Determine the [x, y] coordinate at the center of the cell enclosing the given text.  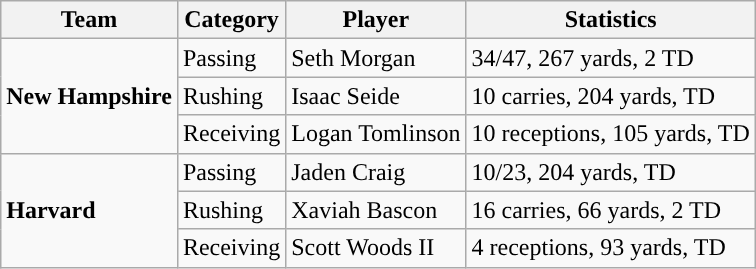
Jaden Craig [376, 172]
10 receptions, 105 yards, TD [610, 134]
10/23, 204 yards, TD [610, 172]
Scott Woods II [376, 248]
Harvard [90, 210]
4 receptions, 93 yards, TD [610, 248]
Category [231, 20]
Player [376, 20]
10 carries, 204 yards, TD [610, 96]
New Hampshire [90, 96]
16 carries, 66 yards, 2 TD [610, 210]
Seth Morgan [376, 58]
Logan Tomlinson [376, 134]
Team [90, 20]
Xaviah Bascon [376, 210]
34/47, 267 yards, 2 TD [610, 58]
Isaac Seide [376, 96]
Statistics [610, 20]
